Return [x, y] of the center of cell containing provided text 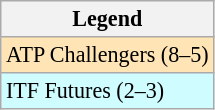
ATP Challengers (8–5) [108, 54]
Legend [108, 18]
ITF Futures (2–3) [108, 90]
